Provide the (X, Y) coordinate of the cell's center where the given text is located.  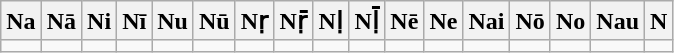
Nū (214, 21)
Ni (100, 21)
Nḷ (331, 21)
Na (21, 21)
No (570, 21)
Ne (444, 21)
Nai (486, 21)
Nau (618, 21)
Nī (134, 21)
Nō (530, 21)
Nḹ (367, 21)
Nē (404, 21)
N (659, 21)
Nā (61, 21)
Nṝ (294, 21)
Nṛ (254, 21)
Nu (173, 21)
